Determine the [X, Y] coordinate at the center of the cell enclosing the given text.  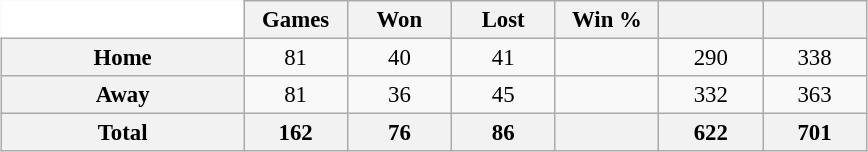
Games [296, 20]
Lost [503, 20]
Total [123, 133]
363 [815, 95]
290 [711, 57]
86 [503, 133]
40 [399, 57]
622 [711, 133]
Win % [607, 20]
Won [399, 20]
338 [815, 57]
41 [503, 57]
332 [711, 95]
162 [296, 133]
36 [399, 95]
Away [123, 95]
76 [399, 133]
45 [503, 95]
Home [123, 57]
701 [815, 133]
